Extract the [X, Y] coordinate from the center of the cell holding the provided text.  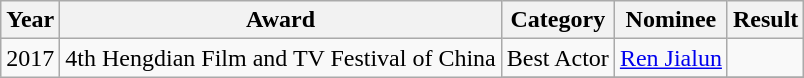
Nominee [670, 20]
Ren Jialun [670, 58]
Year [30, 20]
4th Hengdian Film and TV Festival of China [280, 58]
Award [280, 20]
Best Actor [558, 58]
Category [558, 20]
Result [765, 20]
2017 [30, 58]
